Search for the cell housing the specified text and yield its (x, y) center coordinate. 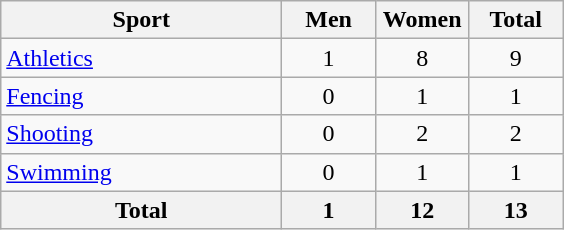
9 (516, 58)
Fencing (142, 96)
Athletics (142, 58)
12 (422, 210)
Shooting (142, 134)
13 (516, 210)
8 (422, 58)
Swimming (142, 172)
Women (422, 20)
Sport (142, 20)
Men (329, 20)
